Identify which cell holds the provided text, then report its (x, y) central coordinate. 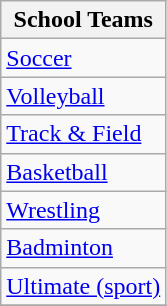
Ultimate (sport) (84, 286)
Soccer (84, 58)
School Teams (84, 20)
Wrestling (84, 210)
Basketball (84, 172)
Badminton (84, 248)
Volleyball (84, 96)
Track & Field (84, 134)
